Determine the [X, Y] coordinate at the center of the cell enclosing the given text.  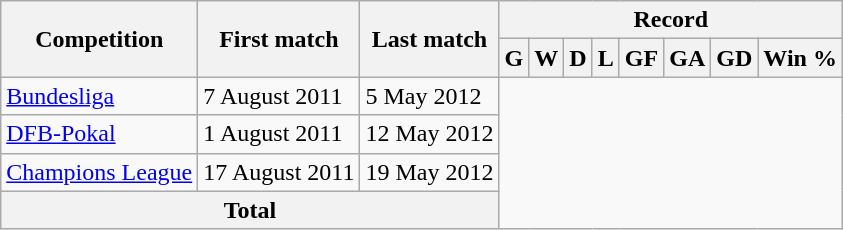
Record [670, 20]
G [514, 58]
5 May 2012 [430, 96]
DFB-Pokal [100, 134]
Total [250, 210]
Win % [800, 58]
GD [734, 58]
GA [688, 58]
12 May 2012 [430, 134]
Last match [430, 39]
Competition [100, 39]
1 August 2011 [279, 134]
GF [641, 58]
L [606, 58]
D [578, 58]
First match [279, 39]
Bundesliga [100, 96]
17 August 2011 [279, 172]
7 August 2011 [279, 96]
Champions League [100, 172]
W [546, 58]
19 May 2012 [430, 172]
